Find where the given text appears and provide that cell's center as [X, Y] coordinate. 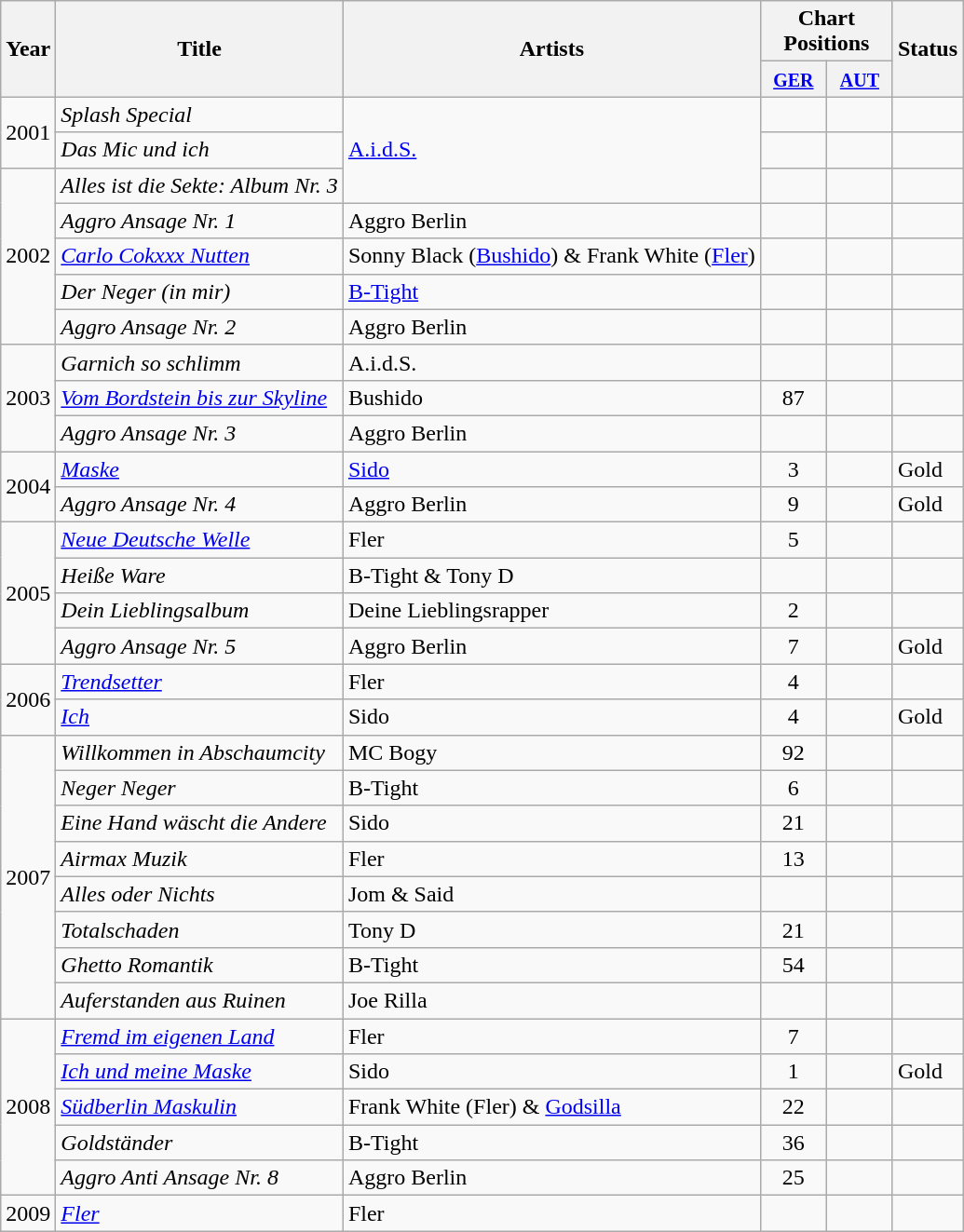
92 [794, 752]
2003 [28, 398]
Der Neger (in mir) [199, 291]
GER [794, 79]
Neger Neger [199, 788]
Garnich so schlimm [199, 362]
Ich [199, 717]
Aggro Ansage Nr. 1 [199, 221]
2009 [28, 1213]
87 [794, 398]
2004 [28, 486]
Aggro Ansage Nr. 2 [199, 327]
Auferstanden aus Ruinen [199, 1000]
Jom & Said [551, 894]
Deine Lieblingsrapper [551, 611]
Tony D [551, 929]
Goldständer [199, 1143]
Aggro Ansage Nr. 4 [199, 505]
B-Tight & Tony D [551, 575]
Neue Deutsche Welle [199, 540]
Artists [551, 48]
2007 [28, 876]
6 [794, 788]
Status [928, 48]
2002 [28, 256]
Vom Bordstein bis zur Skyline [199, 398]
Sonny Black (Bushido) & Frank White (Fler) [551, 256]
Ich und meine Maske [199, 1072]
25 [794, 1178]
1 [794, 1072]
54 [794, 965]
Dein Lieblingsalbum [199, 611]
Frank White (Fler) & Godsilla [551, 1107]
Eine Hand wäscht die Andere [199, 823]
2005 [28, 593]
Year [28, 48]
Aggro Anti Ansage Nr. 8 [199, 1178]
2001 [28, 132]
Totalschaden [199, 929]
5 [794, 540]
Chart Positions [826, 32]
Aggro Ansage Nr. 5 [199, 646]
2008 [28, 1107]
Joe Rilla [551, 1000]
Title [199, 48]
Heiße Ware [199, 575]
MC Bogy [551, 752]
2 [794, 611]
Airmax Muzik [199, 859]
13 [794, 859]
22 [794, 1107]
Splash Special [199, 115]
Bushido [551, 398]
2006 [28, 699]
Ghetto Romantik [199, 965]
Südberlin Maskulin [199, 1107]
9 [794, 505]
AUT [859, 79]
Maske [199, 468]
Fremd im eigenen Land [199, 1036]
Das Mic und ich [199, 150]
Trendsetter [199, 682]
Aggro Ansage Nr. 3 [199, 433]
36 [794, 1143]
3 [794, 468]
Alles oder Nichts [199, 894]
Willkommen in Abschaumcity [199, 752]
Alles ist die Sekte: Album Nr. 3 [199, 185]
Carlo Cokxxx Nutten [199, 256]
